Provide the [x, y] coordinate of the cell's center where the given text is located.  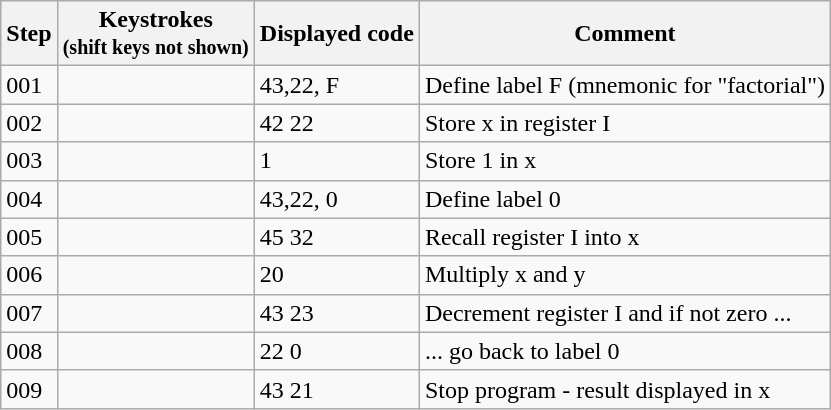
005 [29, 237]
Step [29, 34]
003 [29, 161]
42 22 [336, 123]
004 [29, 199]
009 [29, 389]
006 [29, 275]
43,22, F [336, 85]
Store 1 in x [624, 161]
45 32 [336, 237]
43 23 [336, 313]
Define label 0 [624, 199]
Recall register I into x [624, 237]
Define label F (mnemonic for "factorial") [624, 85]
Multiply x and y [624, 275]
Store x in register I [624, 123]
43,22, 0 [336, 199]
001 [29, 85]
Stop program - result displayed in x [624, 389]
008 [29, 351]
Decrement register I and if not zero ... [624, 313]
007 [29, 313]
20 [336, 275]
43 21 [336, 389]
Keystrokes(shift keys not shown) [156, 34]
22 0 [336, 351]
... go back to label 0 [624, 351]
Comment [624, 34]
1 [336, 161]
Displayed code [336, 34]
002 [29, 123]
